Capture the cell that displays the provided text and extract its [x, y] central coordinate. 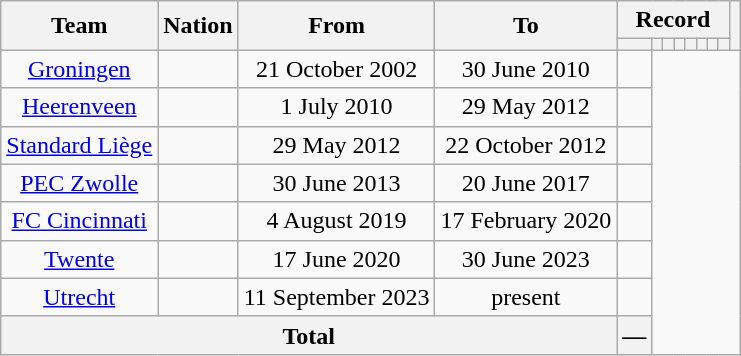
30 June 2023 [526, 259]
1 July 2010 [336, 107]
present [526, 297]
30 June 2013 [336, 183]
From [336, 26]
FC Cincinnati [80, 221]
Total [309, 335]
Twente [80, 259]
PEC Zwolle [80, 183]
Record [673, 20]
17 February 2020 [526, 221]
4 August 2019 [336, 221]
22 October 2012 [526, 145]
20 June 2017 [526, 183]
Standard Liège [80, 145]
30 June 2010 [526, 69]
17 June 2020 [336, 259]
Heerenveen [80, 107]
21 October 2002 [336, 69]
To [526, 26]
Team [80, 26]
— [634, 335]
Utrecht [80, 297]
Groningen [80, 69]
Nation [198, 26]
11 September 2023 [336, 297]
